Extract the [x, y] coordinate from the center of the cell holding the provided text.  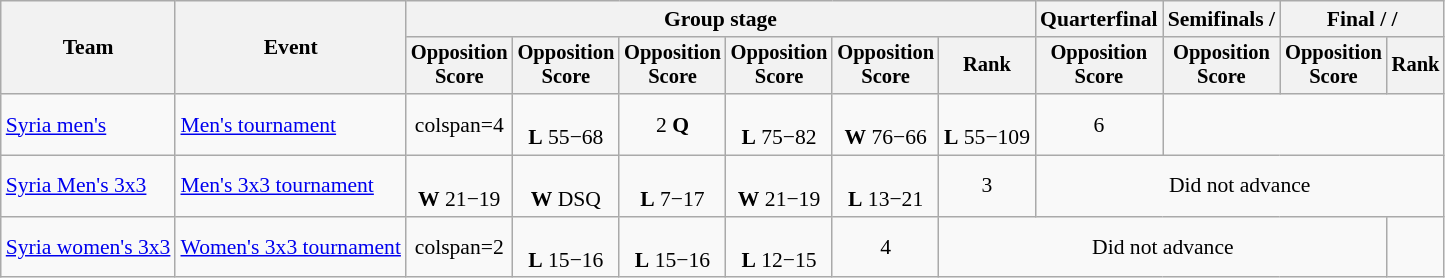
Women's 3x3 tournament [290, 248]
colspan=4 [460, 124]
Semifinals / [1222, 19]
L 13−21 [886, 186]
Men's tournament [290, 124]
Quarterfinal [1099, 19]
Syria men's [88, 124]
2 Q [672, 124]
Syria Men's 3x3 [88, 186]
W 76−66 [886, 124]
Team [88, 48]
Event [290, 48]
L 12−15 [780, 248]
L 55−109 [987, 124]
L 55−68 [566, 124]
L 7−17 [672, 186]
6 [1099, 124]
colspan=2 [460, 248]
Group stage [720, 19]
3 [987, 186]
L 75−82 [780, 124]
Syria women's 3x3 [88, 248]
Men's 3x3 tournament [290, 186]
W DSQ [566, 186]
4 [886, 248]
Final / / [1362, 19]
